Scan for the cell matching the given text and deliver its (x, y) coordinate at center. 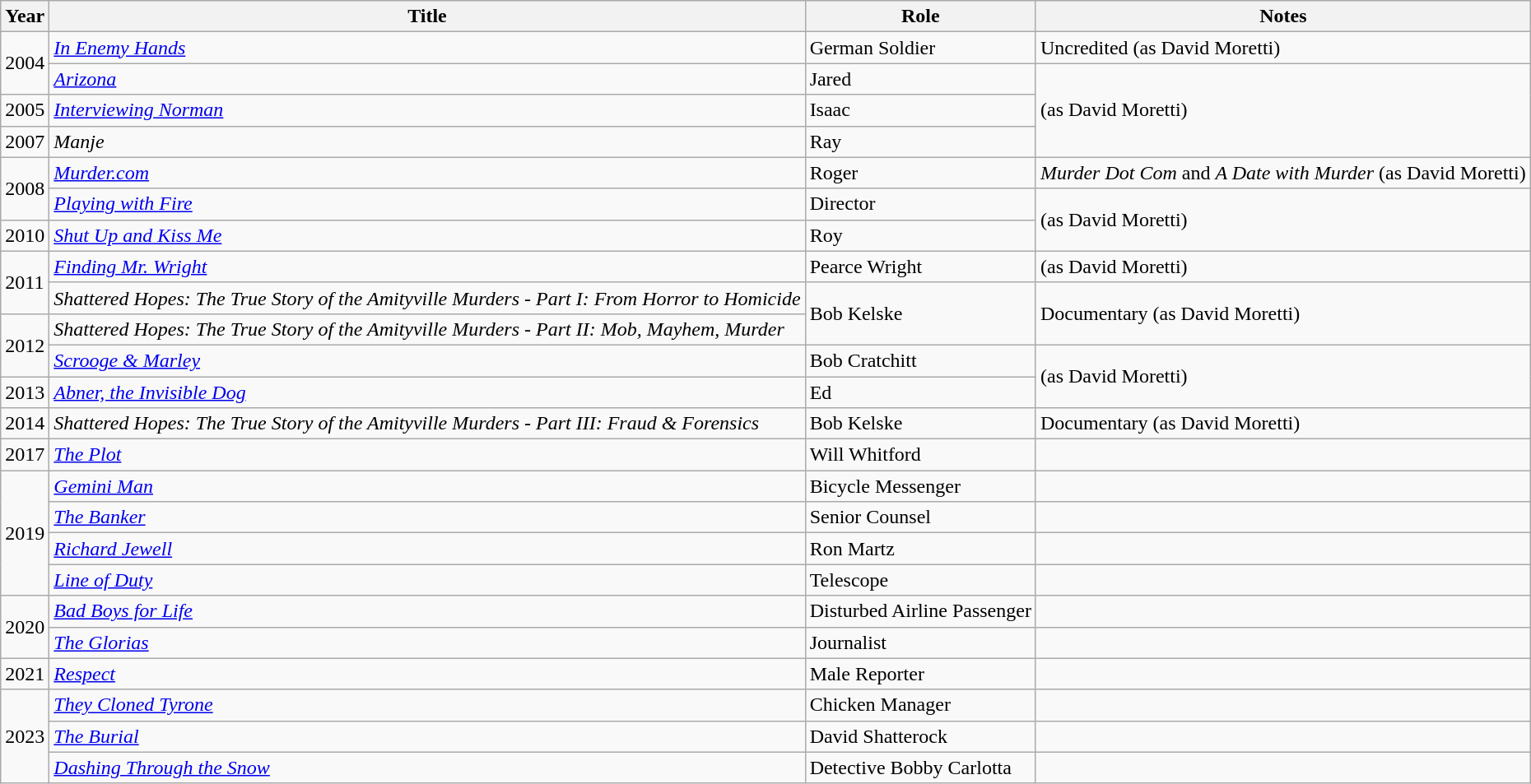
Journalist (920, 643)
2010 (25, 235)
Arizona (427, 79)
2012 (25, 345)
Gemini Man (427, 486)
Will Whitford (920, 455)
2019 (25, 533)
Shattered Hopes: The True Story of the Amityville Murders - Part III: Fraud & Forensics (427, 424)
Ron Martz (920, 549)
2004 (25, 63)
Director (920, 204)
Abner, the Invisible Dog (427, 392)
Chicken Manager (920, 705)
2005 (25, 110)
Telescope (920, 580)
Shut Up and Kiss Me (427, 235)
Respect (427, 674)
Title (427, 16)
Senior Counsel (920, 517)
2013 (25, 392)
Playing with Fire (427, 204)
Disturbed Airline Passenger (920, 611)
2020 (25, 627)
Notes (1282, 16)
2023 (25, 736)
Bicycle Messenger (920, 486)
Murder.com (427, 173)
Uncredited (as David Moretti) (1282, 48)
Ray (920, 141)
2014 (25, 424)
Richard Jewell (427, 549)
Detective Bobby Carlotta (920, 768)
Line of Duty (427, 580)
The Glorias (427, 643)
Isaac (920, 110)
Shattered Hopes: The True Story of the Amityville Murders - Part I: From Horror to Homicide (427, 298)
Pearce Wright (920, 267)
Bob Cratchitt (920, 360)
German Soldier (920, 48)
2017 (25, 455)
Jared (920, 79)
2011 (25, 282)
The Plot (427, 455)
2007 (25, 141)
Bad Boys for Life (427, 611)
Manje (427, 141)
David Shatterock (920, 736)
2008 (25, 188)
Roy (920, 235)
Role (920, 16)
Roger (920, 173)
2021 (25, 674)
Shattered Hopes: The True Story of the Amityville Murders - Part II: Mob, Mayhem, Murder (427, 329)
Ed (920, 392)
Dashing Through the Snow (427, 768)
Scrooge & Marley (427, 360)
Finding Mr. Wright (427, 267)
Murder Dot Com and A Date with Murder (as David Moretti) (1282, 173)
In Enemy Hands (427, 48)
They Cloned Tyrone (427, 705)
Interviewing Norman (427, 110)
The Burial (427, 736)
Year (25, 16)
Male Reporter (920, 674)
The Banker (427, 517)
